From the cell containing the given text, extract its center point as (X, Y) coordinate. 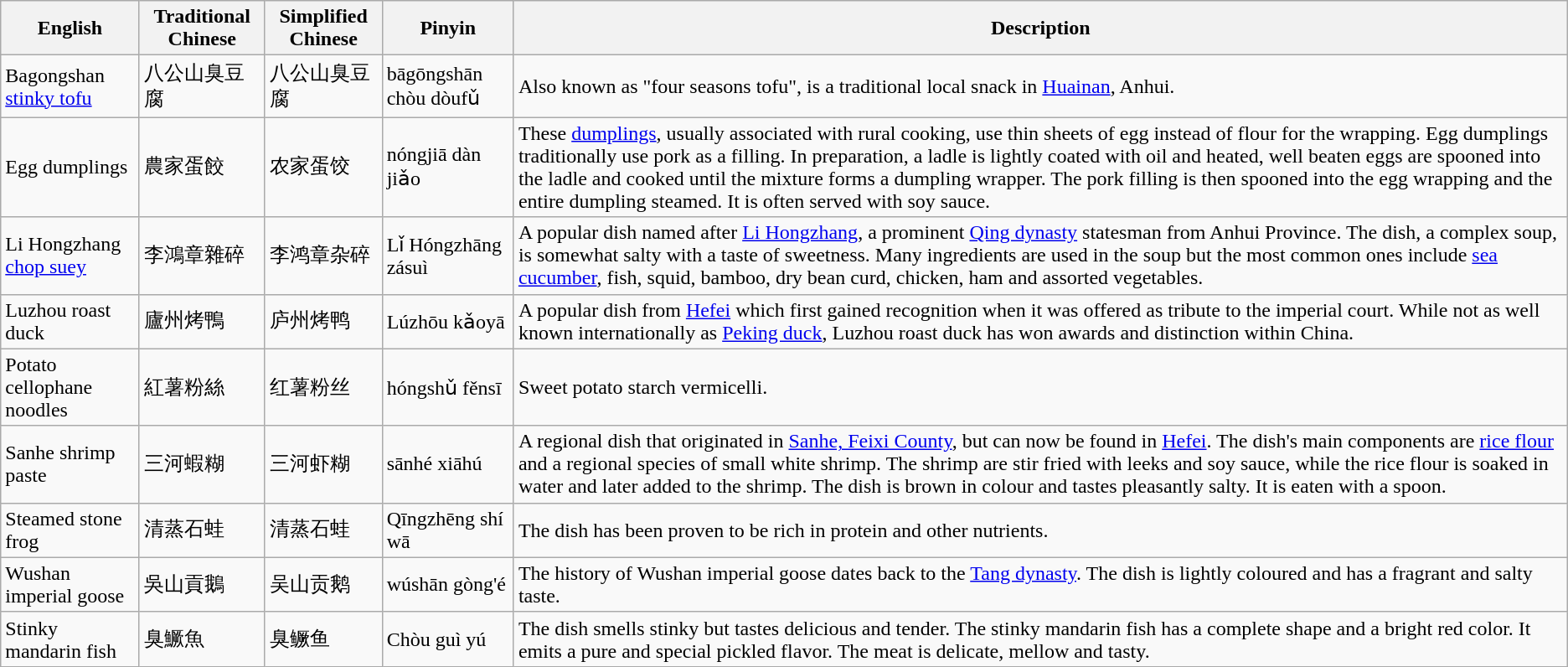
hóngshǔ fěnsī (447, 387)
廬州烤鴨 (202, 322)
nóngjiā dàn jiǎo (447, 168)
Traditional Chinese (202, 28)
Stinky mandarin fish (70, 639)
Bagongshan stinky tofu (70, 86)
Lúzhōu kǎoyā (447, 322)
The dish has been proven to be rich in protein and other nutrients. (1040, 530)
Egg dumplings (70, 168)
李鸿章杂碎 (323, 256)
Luzhou roast duck (70, 322)
Pinyin (447, 28)
wúshān gòng'é (447, 585)
sānhé xiāhú (447, 464)
吴山贡鹅 (323, 585)
Potato cellophane noodles (70, 387)
臭鱖魚 (202, 639)
Qīngzhēng shí wā (447, 530)
庐州烤鸭 (323, 322)
Chòu guì yú (447, 639)
李鴻章雜碎 (202, 256)
Lǐ Hóngzhāng zásuì (447, 256)
Wushan imperial goose (70, 585)
农家蛋饺 (323, 168)
Sweet potato starch vermicelli. (1040, 387)
The history of Wushan imperial goose dates back to the Tang dynasty. The dish is lightly coloured and has a fragrant and salty taste. (1040, 585)
English (70, 28)
吳山貢鵝 (202, 585)
Also known as "four seasons tofu", is a traditional local snack in Huainan, Anhui. (1040, 86)
Steamed stone frog (70, 530)
三河蝦糊 (202, 464)
Simplified Chinese (323, 28)
農家蛋餃 (202, 168)
三河虾糊 (323, 464)
Li Hongzhang chop suey (70, 256)
紅薯粉絲 (202, 387)
红薯粉丝 (323, 387)
臭鳜鱼 (323, 639)
bāgōngshān chòu dòufǔ (447, 86)
Sanhe shrimp paste (70, 464)
Description (1040, 28)
